From the cell containing the given text, extract its center point as (X, Y) coordinate. 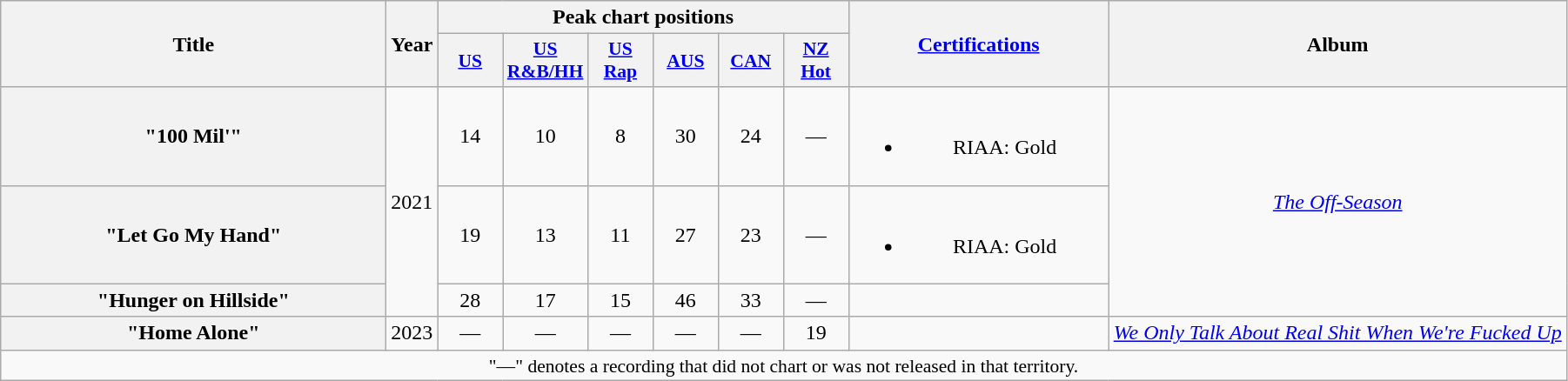
2021 (412, 202)
We Only Talk About Real Shit When We're Fucked Up (1337, 333)
USRap (620, 61)
30 (686, 136)
27 (686, 235)
Peak chart positions (643, 17)
US (470, 61)
"Let Go My Hand" (193, 235)
CAN (750, 61)
24 (750, 136)
15 (620, 300)
33 (750, 300)
"Home Alone" (193, 333)
Year (412, 43)
The Off-Season (1337, 202)
11 (620, 235)
13 (546, 235)
AUS (686, 61)
Album (1337, 43)
"100 Mil'" (193, 136)
NZHot (816, 61)
8 (620, 136)
2023 (412, 333)
46 (686, 300)
10 (546, 136)
Title (193, 43)
14 (470, 136)
23 (750, 235)
USR&B/HH (546, 61)
"—" denotes a recording that did not chart or was not released in that territory. (784, 365)
Certifications (978, 43)
28 (470, 300)
"Hunger on Hillside" (193, 300)
17 (546, 300)
